Search for the cell housing the specified text and yield its [X, Y] center coordinate. 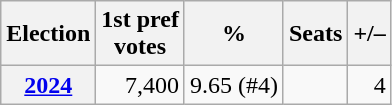
4 [370, 85]
+/– [370, 34]
Election [48, 34]
2024 [48, 85]
7,400 [140, 85]
9.65 (#4) [234, 85]
1st prefvotes [140, 34]
% [234, 34]
Seats [315, 34]
